Determine the (X, Y) coordinate at the center of the cell enclosing the given text.  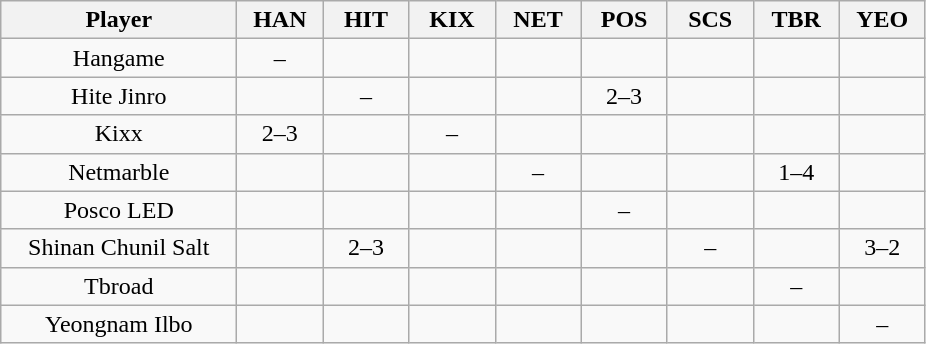
1–4 (796, 172)
TBR (796, 20)
Hite Jinro (119, 96)
YEO (882, 20)
Yeongnam Ilbo (119, 324)
HIT (366, 20)
HAN (280, 20)
3–2 (882, 248)
Player (119, 20)
Kixx (119, 134)
Posco LED (119, 210)
SCS (710, 20)
Shinan Chunil Salt (119, 248)
Netmarble (119, 172)
POS (624, 20)
KIX (452, 20)
Hangame (119, 58)
NET (538, 20)
Tbroad (119, 286)
